Extract the [x, y] coordinate from the center of the cell holding the provided text.  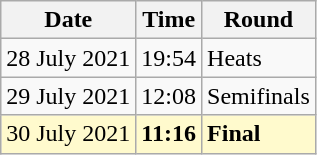
Heats [259, 58]
Time [169, 20]
11:16 [169, 134]
Round [259, 20]
29 July 2021 [68, 96]
Final [259, 134]
Date [68, 20]
30 July 2021 [68, 134]
28 July 2021 [68, 58]
19:54 [169, 58]
12:08 [169, 96]
Semifinals [259, 96]
